Scan for the cell matching the given text and deliver its (x, y) coordinate at center. 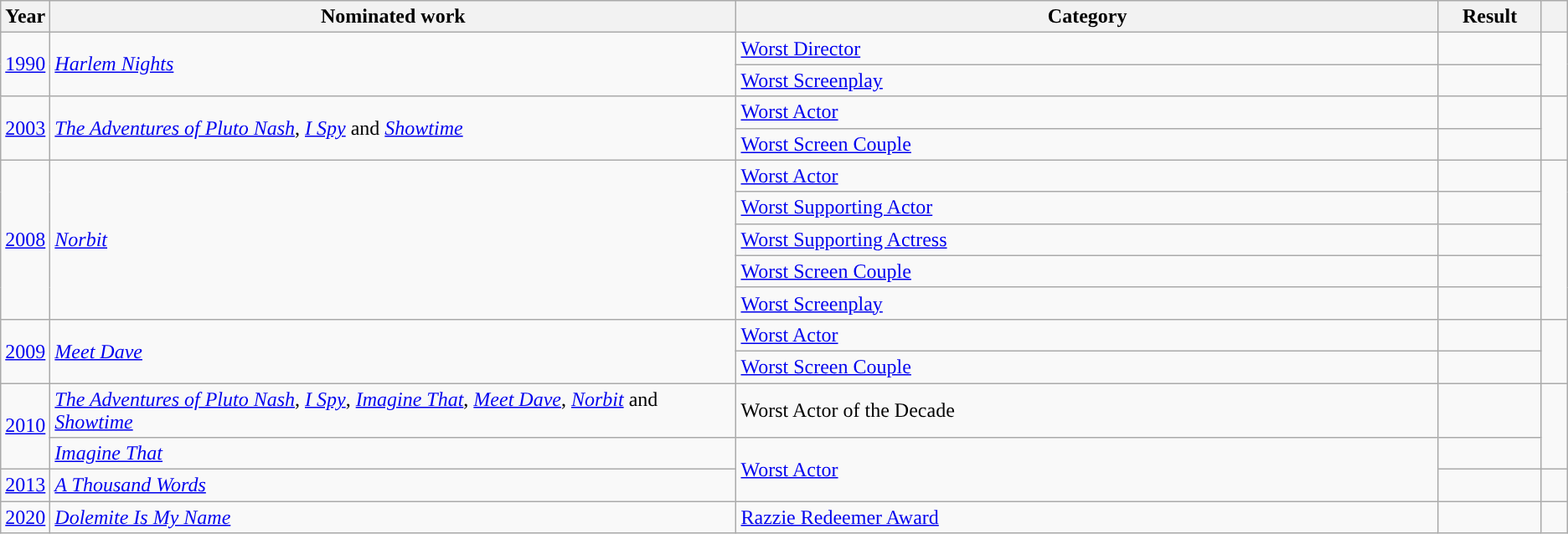
Category (1087, 17)
Dolemite Is My Name (394, 517)
Year (25, 17)
Nominated work (394, 17)
Harlem Nights (394, 64)
2009 (25, 351)
Worst Actor of the Decade (1087, 410)
2008 (25, 239)
Imagine That (394, 454)
The Adventures of Pluto Nash, I Spy and Showtime (394, 128)
2003 (25, 128)
Norbit (394, 239)
The Adventures of Pluto Nash, I Spy, Imagine That, Meet Dave, Norbit and Showtime (394, 410)
2010 (25, 427)
2013 (25, 485)
Result (1489, 17)
Razzie Redeemer Award (1087, 517)
Worst Supporting Actor (1087, 208)
Worst Supporting Actress (1087, 239)
Meet Dave (394, 351)
2020 (25, 517)
Worst Director (1087, 49)
A Thousand Words (394, 485)
1990 (25, 64)
